Output the (x, y) coordinate of the center of the cell containing the given text.  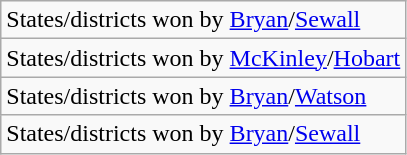
States/districts won by McKinley/Hobart (204, 58)
States/districts won by Bryan/Watson (204, 96)
